Search for the cell housing the specified text and yield its (X, Y) center coordinate. 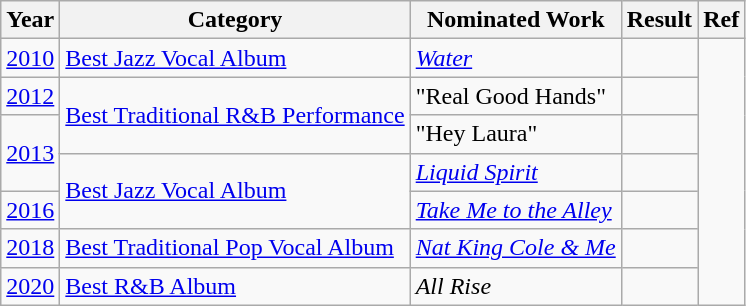
Year (30, 20)
Best R&B Album (235, 286)
Take Me to the Alley (516, 210)
Best Traditional R&B Performance (235, 115)
Best Traditional Pop Vocal Album (235, 248)
"Real Good Hands" (516, 96)
Water (516, 58)
2010 (30, 58)
2013 (30, 153)
2012 (30, 96)
Nat King Cole & Me (516, 248)
Ref (722, 20)
Liquid Spirit (516, 172)
Category (235, 20)
"Hey Laura" (516, 134)
2016 (30, 210)
All Rise (516, 286)
Result (659, 20)
2018 (30, 248)
2020 (30, 286)
Nominated Work (516, 20)
